Search for the cell housing the specified text and yield its [X, Y] center coordinate. 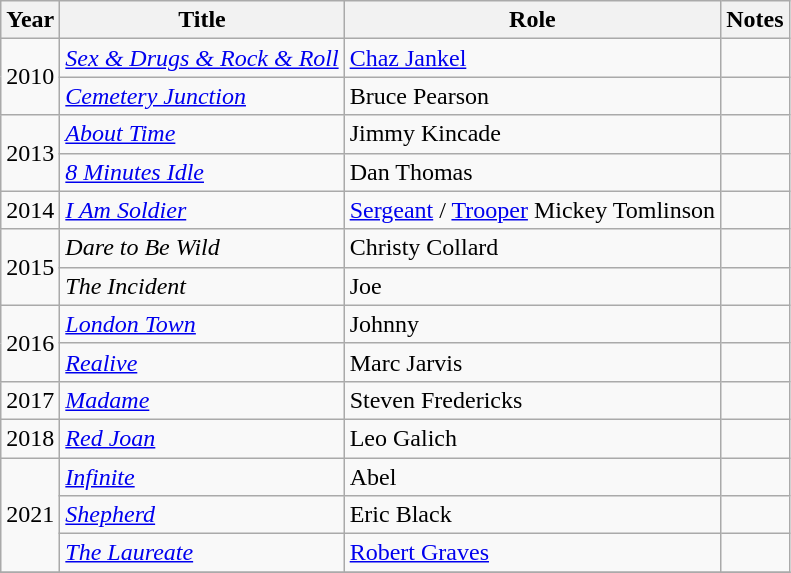
Bruce Pearson [532, 96]
Chaz Jankel [532, 58]
Christy Collard [532, 248]
Abel [532, 477]
2017 [30, 400]
2016 [30, 343]
2010 [30, 77]
Red Joan [202, 438]
2015 [30, 267]
The Incident [202, 286]
2013 [30, 153]
2021 [30, 515]
Dare to Be Wild [202, 248]
Cemetery Junction [202, 96]
Dan Thomas [532, 172]
Realive [202, 362]
The Laureate [202, 553]
Shepherd [202, 515]
Sex & Drugs & Rock & Roll [202, 58]
8 Minutes Idle [202, 172]
Joe [532, 286]
Title [202, 20]
Madame [202, 400]
Robert Graves [532, 553]
Infinite [202, 477]
Leo Galich [532, 438]
Jimmy Kincade [532, 134]
About Time [202, 134]
Marc Jarvis [532, 362]
London Town [202, 324]
Notes [755, 20]
I Am Soldier [202, 210]
Role [532, 20]
Year [30, 20]
Eric Black [532, 515]
2014 [30, 210]
Sergeant / Trooper Mickey Tomlinson [532, 210]
Johnny [532, 324]
2018 [30, 438]
Steven Fredericks [532, 400]
